Determine the [X, Y] coordinate at the center of the cell enclosing the given text.  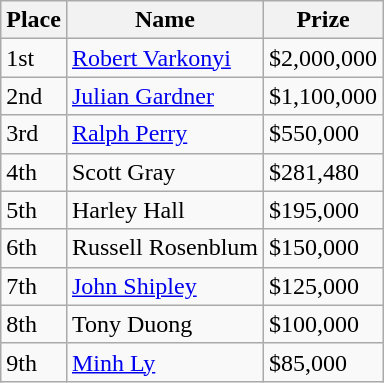
$100,000 [324, 324]
$2,000,000 [324, 58]
5th [34, 210]
3rd [34, 134]
$281,480 [324, 172]
Name [164, 20]
$150,000 [324, 248]
Ralph Perry [164, 134]
8th [34, 324]
Place [34, 20]
$195,000 [324, 210]
$550,000 [324, 134]
Tony Duong [164, 324]
Harley Hall [164, 210]
Scott Gray [164, 172]
2nd [34, 96]
7th [34, 286]
Julian Gardner [164, 96]
$85,000 [324, 362]
1st [34, 58]
John Shipley [164, 286]
$125,000 [324, 286]
Minh Ly [164, 362]
$1,100,000 [324, 96]
Russell Rosenblum [164, 248]
4th [34, 172]
9th [34, 362]
Prize [324, 20]
Robert Varkonyi [164, 58]
6th [34, 248]
